Find where the given text appears and provide that cell's center as (x, y) coordinate. 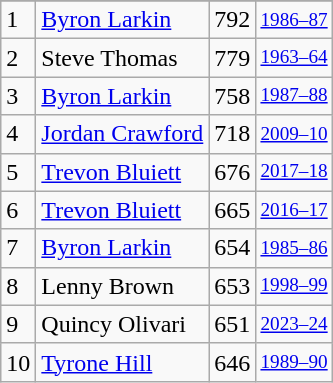
9 (18, 324)
1989–90 (294, 362)
1986–87 (294, 20)
646 (232, 362)
Lenny Brown (122, 286)
1998–99 (294, 286)
653 (232, 286)
Quincy Olivari (122, 324)
6 (18, 210)
Jordan Crawford (122, 134)
2009–10 (294, 134)
1 (18, 20)
2023–24 (294, 324)
758 (232, 96)
718 (232, 134)
Steve Thomas (122, 58)
8 (18, 286)
2 (18, 58)
676 (232, 172)
Tyrone Hill (122, 362)
7 (18, 248)
4 (18, 134)
1987–88 (294, 96)
792 (232, 20)
2016–17 (294, 210)
654 (232, 248)
5 (18, 172)
3 (18, 96)
2017–18 (294, 172)
1963–64 (294, 58)
651 (232, 324)
779 (232, 58)
665 (232, 210)
1985–86 (294, 248)
10 (18, 362)
